Pinpoint the cell where the given text exists, returning its [X, Y] midpoint coordinate. 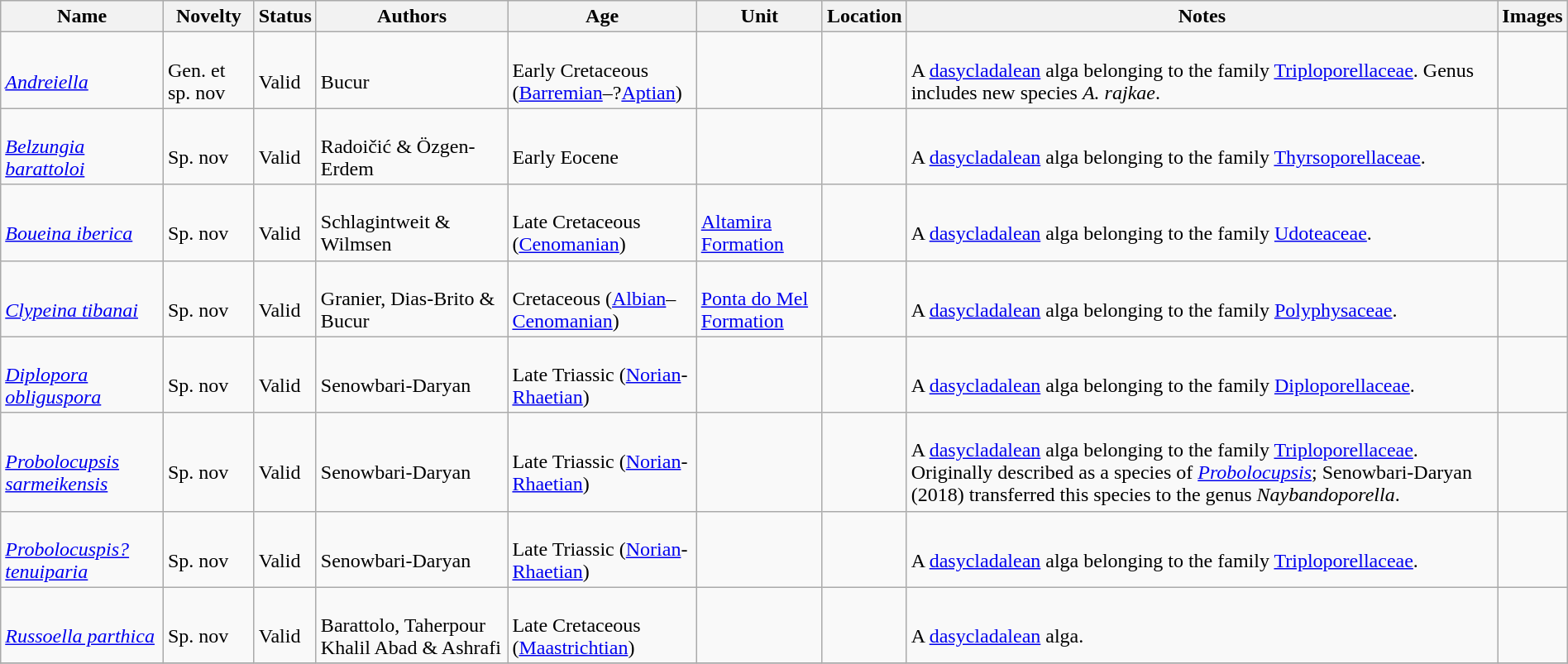
Schlagintweit & Wilmsen [412, 222]
Clypeina tibanai [83, 299]
A dasycladalean alga belonging to the family Thyrsoporellaceae. [1202, 146]
Status [284, 17]
Russoella parthica [83, 625]
Authors [412, 17]
Ponta do Mel Formation [759, 299]
Late Cretaceous (Maastrichtian) [602, 625]
Cretaceous (Albian–Cenomanian) [602, 299]
A dasycladalean alga. [1202, 625]
Gen. et sp. nov [208, 70]
Probolocupsis sarmeikensis [83, 461]
A dasycladalean alga belonging to the family Triploporellaceae. Genus includes new species A. rajkae. [1202, 70]
Age [602, 17]
A dasycladalean alga belonging to the family Polyphysaceae. [1202, 299]
Bucur [412, 70]
Notes [1202, 17]
Belzungia barattoloi [83, 146]
Andreiella [83, 70]
Early Cretaceous (Barremian–?Aptian) [602, 70]
Unit [759, 17]
Boueina iberica [83, 222]
A dasycladalean alga belonging to the family Udoteaceae. [1202, 222]
Location [864, 17]
Late Cretaceous (Cenomanian) [602, 222]
Granier, Dias-Brito & Bucur [412, 299]
A dasycladalean alga belonging to the family Diploporellaceae. [1202, 375]
Diplopora obliguspora [83, 375]
Images [1532, 17]
Probolocuspis? tenuiparia [83, 549]
A dasycladalean alga belonging to the family Triploporellaceae. [1202, 549]
Radoičić & Özgen-Erdem [412, 146]
Barattolo, Taherpour Khalil Abad & Ashrafi [412, 625]
Novelty [208, 17]
Altamira Formation [759, 222]
Name [83, 17]
Early Eocene [602, 146]
